Search for the cell housing the specified text and yield its [X, Y] center coordinate. 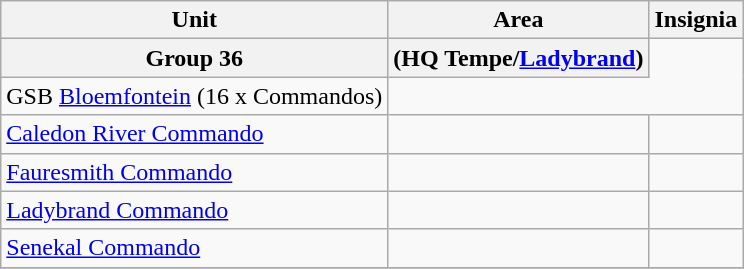
(HQ Tempe/Ladybrand) [518, 58]
Senekal Commando [194, 248]
Group 36 [194, 58]
Ladybrand Commando [194, 210]
Fauresmith Commando [194, 172]
GSB Bloemfontein (16 x Commandos) [194, 96]
Area [518, 20]
Caledon River Commando [194, 134]
Unit [194, 20]
Insignia [696, 20]
